Determine the [x, y] coordinate at the center of the cell enclosing the given text.  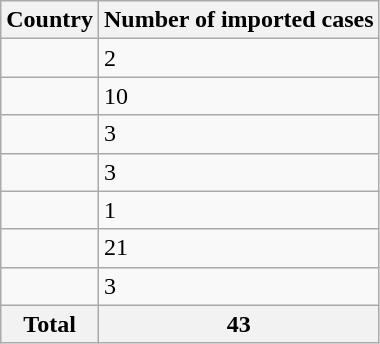
21 [238, 248]
43 [238, 324]
Country [50, 20]
Number of imported cases [238, 20]
1 [238, 210]
2 [238, 58]
10 [238, 96]
Total [50, 324]
